Extract the [x, y] coordinate from the center of the cell holding the provided text.  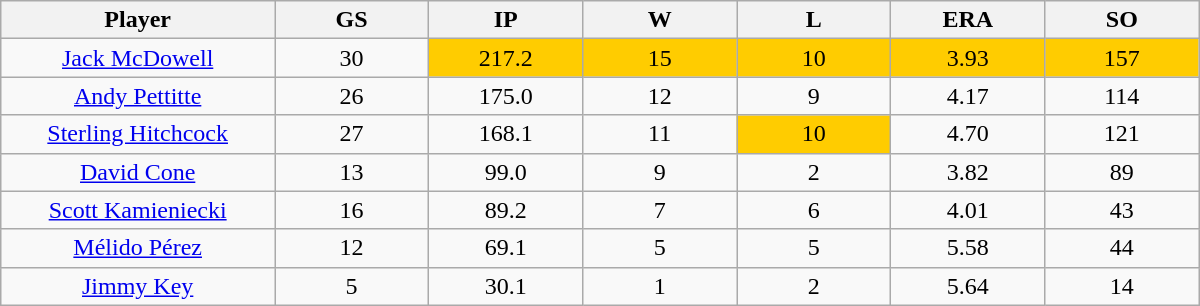
7 [660, 210]
44 [1122, 248]
1 [660, 286]
121 [1122, 134]
W [660, 20]
168.1 [506, 134]
Sterling Hitchcock [138, 134]
SO [1122, 20]
3.82 [968, 172]
69.1 [506, 248]
16 [352, 210]
IP [506, 20]
5.58 [968, 248]
4.70 [968, 134]
157 [1122, 58]
30 [352, 58]
5.64 [968, 286]
4.17 [968, 96]
Player [138, 20]
3.93 [968, 58]
27 [352, 134]
99.0 [506, 172]
Scott Kamieniecki [138, 210]
14 [1122, 286]
GS [352, 20]
4.01 [968, 210]
Mélido Pérez [138, 248]
89 [1122, 172]
217.2 [506, 58]
6 [814, 210]
43 [1122, 210]
David Cone [138, 172]
89.2 [506, 210]
26 [352, 96]
13 [352, 172]
Andy Pettitte [138, 96]
L [814, 20]
30.1 [506, 286]
ERA [968, 20]
Jimmy Key [138, 286]
15 [660, 58]
Jack McDowell [138, 58]
11 [660, 134]
114 [1122, 96]
175.0 [506, 96]
